Provide the [X, Y] coordinate of the cell's center where the given text is located.  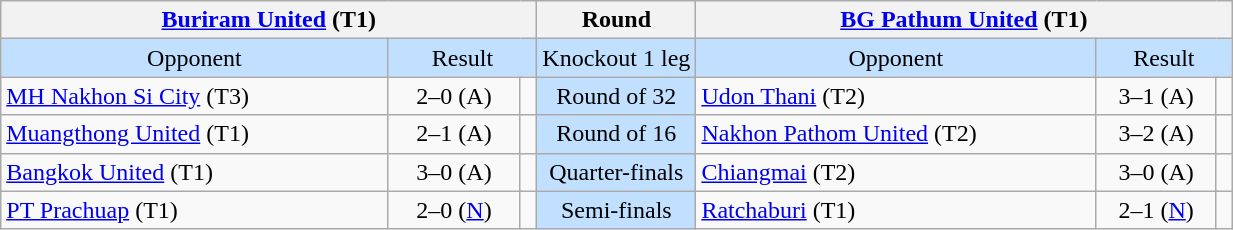
Nakhon Pathom United (T2) [896, 134]
3–1 (A) [1156, 96]
Round of 32 [616, 96]
MH Nakhon Si City (T3) [194, 96]
2–0 (A) [454, 96]
2–0 (N) [454, 210]
Udon Thani (T2) [896, 96]
Chiangmai (T2) [896, 172]
Buriram United (T1) [269, 20]
2–1 (N) [1156, 210]
Muangthong United (T1) [194, 134]
Ratchaburi (T1) [896, 210]
Round of 16 [616, 134]
Bangkok United (T1) [194, 172]
Knockout 1 leg [616, 58]
3–2 (A) [1156, 134]
BG Pathum United (T1) [964, 20]
Round [616, 20]
PT Prachuap (T1) [194, 210]
Semi-finals [616, 210]
Quarter-finals [616, 172]
2–1 (A) [454, 134]
